Return (x, y) of the center of cell containing provided text 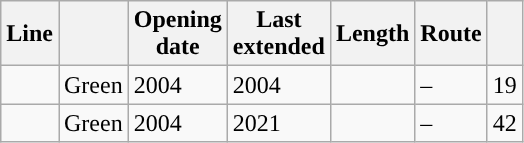
Line (30, 34)
2021 (278, 123)
Length (372, 34)
19 (504, 85)
Lastextended (278, 34)
42 (504, 123)
Openingdate (178, 34)
Route (451, 34)
